From the cell containing the given text, extract its center point as [X, Y] coordinate. 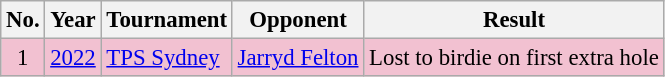
No. [23, 20]
2022 [73, 58]
TPS Sydney [166, 58]
Lost to birdie on first extra hole [514, 58]
Jarryd Felton [298, 58]
Opponent [298, 20]
Tournament [166, 20]
Year [73, 20]
Result [514, 20]
1 [23, 58]
